Return the (x, y) coordinate for the center point of the cell that contains the specified text.  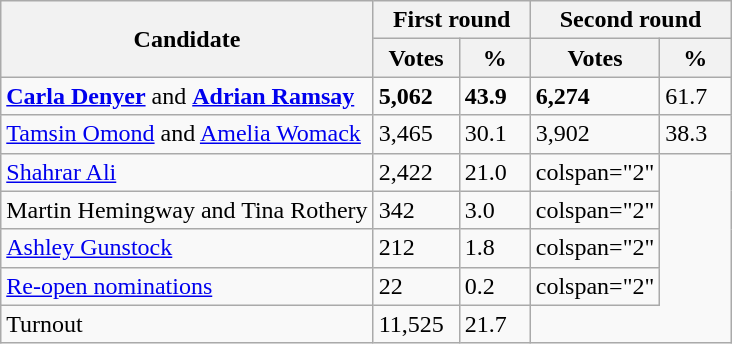
1.8 (494, 248)
6,274 (595, 96)
3,465 (416, 134)
Carla Denyer and Adrian Ramsay (187, 96)
38.3 (696, 134)
Martin Hemingway and Tina Rothery (187, 210)
Tamsin Omond and Amelia Womack (187, 134)
212 (416, 248)
3.0 (494, 210)
First round (452, 20)
Ashley Gunstock (187, 248)
43.9 (494, 96)
61.7 (696, 96)
2,422 (416, 172)
342 (416, 210)
Candidate (187, 39)
21.0 (494, 172)
3,902 (595, 134)
5,062 (416, 96)
22 (416, 286)
0.2 (494, 286)
30.1 (494, 134)
Re-open nominations (187, 286)
Shahrar Ali (187, 172)
11,525 (416, 324)
Second round (630, 20)
Turnout (187, 324)
21.7 (494, 324)
